Pinpoint the cell where the given text exists, returning its (x, y) midpoint coordinate. 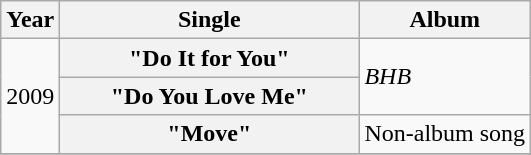
BHB (445, 77)
"Do It for You" (210, 58)
"Do You Love Me" (210, 96)
2009 (30, 96)
Album (445, 20)
Year (30, 20)
Single (210, 20)
Non-album song (445, 134)
"Move" (210, 134)
